Detect which cell encompasses the target text, then output its [x, y] center coordinate. 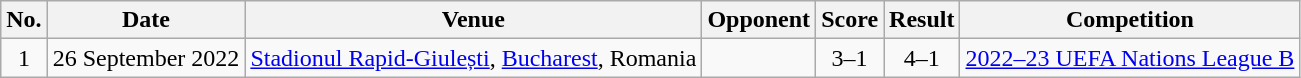
Competition [1130, 20]
3–1 [850, 58]
Opponent [759, 20]
Result [922, 20]
26 September 2022 [146, 58]
No. [24, 20]
Date [146, 20]
2022–23 UEFA Nations League B [1130, 58]
Score [850, 20]
Stadionul Rapid-Giulești, Bucharest, Romania [474, 58]
4–1 [922, 58]
1 [24, 58]
Venue [474, 20]
